Scan for the cell matching the given text and deliver its (x, y) coordinate at center. 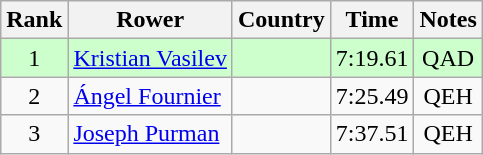
Country (281, 20)
Rank (34, 20)
Time (372, 20)
Kristian Vasilev (150, 58)
7:19.61 (372, 58)
Joseph Purman (150, 134)
QAD (448, 58)
2 (34, 96)
Ángel Fournier (150, 96)
7:25.49 (372, 96)
Notes (448, 20)
Rower (150, 20)
1 (34, 58)
7:37.51 (372, 134)
3 (34, 134)
